Output the (X, Y) coordinate of the center of the cell containing the given text.  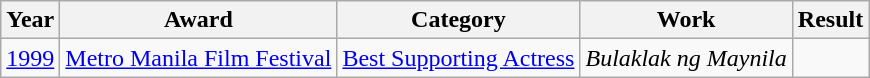
Year (30, 20)
Category (458, 20)
1999 (30, 58)
Bulaklak ng Maynila (686, 58)
Result (830, 20)
Award (198, 20)
Metro Manila Film Festival (198, 58)
Best Supporting Actress (458, 58)
Work (686, 20)
